From the cell containing the given text, extract its center point as [x, y] coordinate. 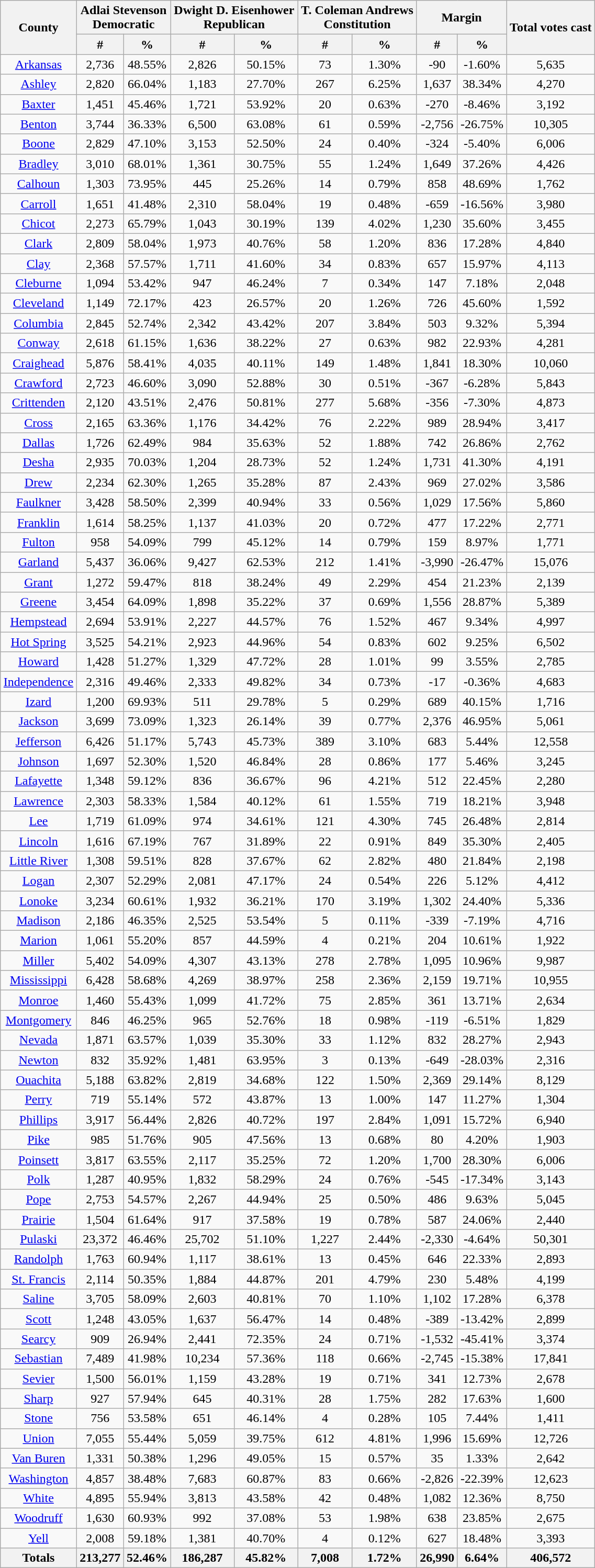
1,137 [203, 522]
0.73% [384, 682]
2.43% [384, 482]
572 [203, 1100]
1,183 [203, 84]
1,204 [203, 462]
49.46% [147, 682]
6.64% [482, 1558]
1,556 [437, 602]
55.44% [147, 1438]
389 [325, 741]
7.18% [482, 284]
4,857 [100, 1478]
22 [325, 841]
828 [203, 861]
58.41% [147, 363]
34.61% [266, 821]
Madison [39, 921]
37.67% [266, 861]
28.73% [266, 462]
3,699 [100, 721]
0.50% [384, 1199]
59.51% [147, 861]
0.77% [384, 721]
53.92% [266, 104]
Adlai StevensonDemocratic [124, 18]
40.31% [266, 1398]
958 [100, 542]
282 [437, 1398]
Craighead [39, 363]
745 [437, 821]
46.95% [482, 721]
1,043 [203, 223]
2,234 [100, 482]
41.30% [482, 462]
3,374 [551, 1339]
2.82% [384, 861]
1,099 [203, 1000]
3,143 [551, 1179]
587 [437, 1220]
38.24% [266, 582]
6.25% [384, 84]
Jackson [39, 721]
0.69% [384, 602]
9.25% [482, 642]
2,603 [203, 1299]
657 [437, 263]
0.34% [384, 284]
9.34% [482, 622]
40.12% [266, 801]
2,399 [203, 502]
5.48% [482, 1279]
Polk [39, 1179]
858 [437, 184]
742 [437, 443]
10.96% [482, 961]
41.48% [147, 204]
1,973 [203, 243]
Sevier [39, 1379]
48.69% [482, 184]
58 [325, 243]
1.72% [384, 1558]
Sharp [39, 1398]
965 [203, 1020]
58.09% [147, 1299]
0.21% [384, 941]
0.45% [384, 1259]
Hempstead [39, 622]
201 [325, 1279]
Saline [39, 1299]
13.71% [482, 1000]
28.87% [482, 602]
73.09% [147, 721]
0.91% [384, 841]
62 [325, 861]
1,829 [551, 1020]
57.94% [147, 1398]
1,411 [551, 1418]
Union [39, 1438]
2.22% [384, 423]
60.93% [147, 1518]
Perry [39, 1100]
Garland [39, 562]
3,705 [100, 1299]
984 [203, 443]
2,809 [100, 243]
Columbia [39, 323]
59.18% [147, 1538]
2.44% [384, 1239]
1,287 [100, 1179]
70 [325, 1299]
17.63% [482, 1398]
19.71% [482, 980]
Faulkner [39, 502]
2,814 [551, 821]
49.05% [266, 1458]
53.58% [147, 1418]
44.59% [266, 941]
467 [437, 622]
43.42% [266, 323]
17.56% [482, 502]
73.95% [147, 184]
69.93% [147, 702]
2,618 [100, 343]
985 [100, 1140]
2,159 [437, 980]
49.82% [266, 682]
-356 [437, 403]
12,623 [551, 1478]
177 [437, 761]
50.81% [266, 403]
47.10% [147, 144]
0.51% [384, 383]
4,997 [551, 622]
Sebastian [39, 1359]
2,369 [437, 1080]
-0.36% [482, 682]
-1,532 [437, 1339]
-13.42% [482, 1319]
46.14% [266, 1418]
Clay [39, 263]
-45.41% [482, 1339]
73 [325, 64]
11.27% [482, 1100]
54.21% [147, 642]
40.94% [266, 502]
1,832 [203, 1179]
4,873 [551, 403]
Margin [462, 18]
63.55% [147, 1159]
46.24% [266, 284]
1,381 [203, 1538]
55.14% [147, 1100]
63.57% [147, 1040]
3,948 [551, 801]
35.25% [266, 1159]
-8.46% [482, 104]
12.73% [482, 1379]
2,935 [100, 462]
Desha [39, 462]
Baxter [39, 104]
52.30% [147, 761]
58.29% [266, 1179]
267 [325, 84]
3,428 [100, 502]
2,342 [203, 323]
35.60% [482, 223]
0.59% [384, 124]
1,481 [203, 1060]
25 [325, 1199]
1,884 [203, 1279]
186,287 [203, 1558]
1,091 [437, 1120]
51.27% [147, 662]
12,726 [551, 1438]
61.64% [147, 1220]
Independence [39, 682]
10.61% [482, 941]
1,841 [437, 363]
2,943 [551, 1040]
50.15% [266, 64]
0.68% [384, 1140]
9,987 [551, 961]
58.33% [147, 801]
1.55% [384, 801]
5,188 [100, 1080]
6,502 [551, 642]
0.56% [384, 502]
1.30% [384, 64]
61.15% [147, 343]
-270 [437, 104]
-17 [437, 682]
1,651 [100, 204]
1,176 [203, 423]
-649 [437, 1060]
83 [325, 1478]
26.57% [266, 303]
992 [203, 1518]
60.94% [147, 1259]
683 [437, 741]
602 [437, 642]
68.01% [147, 164]
0.86% [384, 761]
17,841 [551, 1359]
982 [437, 343]
2.36% [384, 980]
-119 [437, 1020]
56.47% [266, 1319]
1,630 [100, 1518]
Monroe [39, 1000]
55.43% [147, 1000]
63.82% [147, 1080]
3,917 [100, 1120]
40.11% [266, 363]
2,405 [551, 841]
15.69% [482, 1438]
2,440 [551, 1220]
59.47% [147, 582]
5,045 [551, 1199]
2,694 [100, 622]
63.95% [266, 1060]
2,120 [100, 403]
12.36% [482, 1498]
44.96% [266, 642]
2,186 [100, 921]
3,980 [551, 204]
1,331 [100, 1458]
159 [437, 542]
3,393 [551, 1538]
47.72% [266, 662]
486 [437, 1199]
55.94% [147, 1498]
1,898 [203, 602]
46.25% [147, 1020]
44.87% [266, 1279]
Izard [39, 702]
0.57% [384, 1458]
26,990 [437, 1558]
1,323 [203, 721]
1,039 [203, 1040]
Mississippi [39, 980]
Calhoun [39, 184]
2,845 [100, 323]
21.84% [482, 861]
39.75% [266, 1438]
917 [203, 1220]
Pike [39, 1140]
5,635 [551, 64]
2,675 [551, 1518]
3,455 [551, 223]
35.28% [266, 482]
118 [325, 1359]
24.40% [482, 900]
9,427 [203, 562]
1,614 [100, 522]
213,277 [100, 1558]
1,763 [100, 1259]
Lonoke [39, 900]
2,280 [551, 781]
Ashley [39, 84]
3.84% [384, 323]
5,843 [551, 383]
Hot Spring [39, 642]
1.33% [482, 1458]
County [39, 27]
799 [203, 542]
43.51% [147, 403]
5,860 [551, 502]
197 [325, 1120]
5,876 [100, 363]
149 [325, 363]
2.85% [384, 1000]
638 [437, 1518]
0.12% [384, 1538]
0.13% [384, 1060]
26.14% [266, 721]
37.26% [482, 164]
30.75% [266, 164]
56.01% [147, 1379]
26.94% [147, 1339]
45.82% [266, 1558]
72.35% [266, 1339]
-339 [437, 921]
2,785 [551, 662]
-324 [437, 144]
43.13% [266, 961]
43.05% [147, 1319]
42 [325, 1498]
35.92% [147, 1060]
4,113 [551, 263]
1,451 [100, 104]
2,819 [203, 1080]
53.42% [147, 284]
2.78% [384, 961]
Bradley [39, 164]
54.57% [147, 1199]
2,753 [100, 1199]
7,489 [100, 1359]
40.95% [147, 1179]
1.01% [384, 662]
-28.03% [482, 1060]
-4.64% [482, 1239]
1,762 [551, 184]
0.11% [384, 921]
3,192 [551, 104]
27.70% [266, 84]
Randolph [39, 1259]
4.02% [384, 223]
2,771 [551, 522]
5,402 [100, 961]
2,678 [551, 1379]
-26.47% [482, 562]
4,683 [551, 682]
58.50% [147, 502]
37.58% [266, 1220]
Cross [39, 423]
0.78% [384, 1220]
4,895 [100, 1498]
Carroll [39, 204]
46.35% [147, 921]
29.78% [266, 702]
2,368 [100, 263]
1,248 [100, 1319]
5,394 [551, 323]
2,899 [551, 1319]
1,095 [437, 961]
Pope [39, 1199]
341 [437, 1379]
1,592 [551, 303]
Washington [39, 1478]
37.08% [266, 1518]
2,117 [203, 1159]
406,572 [551, 1558]
St. Francis [39, 1279]
Dallas [39, 443]
627 [437, 1538]
2.84% [384, 1120]
22.33% [482, 1259]
2,820 [100, 84]
10,234 [203, 1359]
0.98% [384, 1020]
1,230 [437, 223]
12,558 [551, 741]
230 [437, 1279]
818 [203, 582]
40.76% [266, 243]
4.81% [384, 1438]
1,636 [203, 343]
47.56% [266, 1140]
51.76% [147, 1140]
52.29% [147, 881]
51.17% [147, 741]
4,840 [551, 243]
35.22% [266, 602]
Fulton [39, 542]
41.60% [266, 263]
65.79% [147, 223]
226 [437, 881]
Cleveland [39, 303]
3,813 [203, 1498]
1,303 [100, 184]
1,272 [100, 582]
1,584 [203, 801]
-545 [437, 1179]
38.97% [266, 980]
-2,745 [437, 1359]
2,525 [203, 921]
2,762 [551, 443]
44.57% [266, 622]
969 [437, 482]
3,817 [100, 1159]
3,153 [203, 144]
23,372 [100, 1239]
Lafayette [39, 781]
207 [325, 323]
909 [100, 1339]
28.27% [482, 1040]
2,081 [203, 881]
8,750 [551, 1498]
47.17% [266, 881]
4,191 [551, 462]
3,454 [100, 602]
2,923 [203, 642]
6,378 [551, 1299]
72 [325, 1159]
122 [325, 1080]
5.46% [482, 761]
53 [325, 1518]
1,308 [100, 861]
7,683 [203, 1478]
26.86% [482, 443]
1.12% [384, 1040]
2,303 [100, 801]
35.63% [266, 443]
204 [437, 941]
66.04% [147, 84]
511 [203, 702]
1.75% [384, 1398]
Montgomery [39, 1020]
277 [325, 403]
1,265 [203, 482]
1,716 [551, 702]
-389 [437, 1319]
2,165 [100, 423]
258 [325, 980]
2,736 [100, 64]
4,035 [203, 363]
52.76% [266, 1020]
T. Coleman AndrewsConstitution [357, 18]
30.19% [266, 223]
1,600 [551, 1398]
1,200 [100, 702]
2,829 [100, 144]
4.20% [482, 1140]
4.30% [384, 821]
2,048 [551, 284]
43.87% [266, 1100]
1,304 [551, 1100]
0.28% [384, 1418]
46.60% [147, 383]
0.54% [384, 881]
67.19% [147, 841]
18 [325, 1020]
2,139 [551, 582]
46.46% [147, 1239]
-1.60% [482, 64]
1,302 [437, 900]
52.46% [147, 1558]
64.09% [147, 602]
212 [325, 562]
612 [325, 1438]
-7.19% [482, 921]
-2,826 [437, 1478]
10,305 [551, 124]
2,476 [203, 403]
50.35% [147, 1279]
Poinsett [39, 1159]
1,903 [551, 1140]
1,700 [437, 1159]
2,333 [203, 682]
2,893 [551, 1259]
-5.40% [482, 144]
1.00% [384, 1100]
2,267 [203, 1199]
3 [325, 1060]
52.88% [266, 383]
974 [203, 821]
3,744 [100, 124]
Nevada [39, 1040]
25,702 [203, 1239]
2,376 [437, 721]
26.48% [482, 821]
989 [437, 423]
1,460 [100, 1000]
5,336 [551, 900]
1.50% [384, 1080]
Greene [39, 602]
651 [203, 1418]
3,234 [100, 900]
645 [203, 1398]
36.33% [147, 124]
1.52% [384, 622]
27 [325, 343]
35 [437, 1458]
4.21% [384, 781]
53.91% [147, 622]
96 [325, 781]
3.10% [384, 741]
51.10% [266, 1239]
1,348 [100, 781]
1,731 [437, 462]
-3,990 [437, 562]
361 [437, 1000]
53.54% [266, 921]
-7.30% [482, 403]
170 [325, 900]
1,361 [203, 164]
38.61% [266, 1259]
55.20% [147, 941]
121 [325, 821]
8,129 [551, 1080]
Logan [39, 881]
62.53% [266, 562]
423 [203, 303]
Johnson [39, 761]
62.49% [147, 443]
-17.34% [482, 1179]
767 [203, 841]
56.44% [147, 1120]
3.19% [384, 900]
Totals [39, 1558]
2,634 [551, 1000]
1.88% [384, 443]
Conway [39, 343]
38.48% [147, 1478]
1,504 [100, 1220]
50,301 [551, 1239]
5,437 [100, 562]
927 [100, 1398]
15.72% [482, 1120]
-6.51% [482, 1020]
503 [437, 323]
40.70% [266, 1538]
2,114 [100, 1279]
6,500 [203, 124]
Scott [39, 1319]
22.93% [482, 343]
480 [437, 861]
105 [437, 1418]
40.72% [266, 1120]
41.72% [266, 1000]
15.97% [482, 263]
Total votes cast [551, 27]
Chicot [39, 223]
2,008 [100, 1538]
1,616 [100, 841]
1,296 [203, 1458]
Marion [39, 941]
1.10% [384, 1299]
45.60% [482, 303]
1,721 [203, 104]
-6.28% [482, 383]
49 [325, 582]
18.48% [482, 1538]
1,996 [437, 1438]
63.36% [147, 423]
38.34% [482, 84]
1,719 [100, 821]
Lawrence [39, 801]
3,417 [551, 423]
6,426 [100, 741]
24.06% [482, 1220]
5.12% [482, 881]
72.17% [147, 303]
1,871 [100, 1040]
45.46% [147, 104]
4,199 [551, 1279]
Boone [39, 144]
-659 [437, 204]
40.81% [266, 1299]
445 [203, 184]
4.79% [384, 1279]
46.84% [266, 761]
48.55% [147, 64]
4,269 [203, 980]
5,389 [551, 602]
Woodruff [39, 1518]
4,412 [551, 881]
55 [325, 164]
8.97% [482, 542]
3,010 [100, 164]
Jefferson [39, 741]
45.12% [266, 542]
45.73% [266, 741]
28.30% [482, 1159]
2,273 [100, 223]
Miller [39, 961]
Franklin [39, 522]
9.32% [482, 323]
Crittenden [39, 403]
43.58% [266, 1498]
44.94% [266, 1199]
1,329 [203, 662]
1.26% [384, 303]
5.44% [482, 741]
40.15% [482, 702]
0.29% [384, 702]
63.08% [266, 124]
512 [437, 781]
2,723 [100, 383]
5,743 [203, 741]
6,940 [551, 1120]
70.03% [147, 462]
41.98% [147, 1359]
10,060 [551, 363]
4,281 [551, 343]
-90 [437, 64]
Yell [39, 1538]
1,932 [203, 900]
Lee [39, 821]
50.38% [147, 1458]
Cleburne [39, 284]
1.98% [384, 1518]
58.25% [147, 522]
38.22% [266, 343]
1,029 [437, 502]
36.67% [266, 781]
139 [325, 223]
28.94% [482, 423]
3,586 [551, 482]
7 [325, 284]
3,090 [203, 383]
30 [325, 383]
36.21% [266, 900]
5.68% [384, 403]
21.23% [482, 582]
75 [325, 1000]
57.36% [266, 1359]
1,227 [325, 1239]
1.41% [384, 562]
15 [325, 1458]
52.50% [266, 144]
454 [437, 582]
17.22% [482, 522]
31.89% [266, 841]
22.45% [482, 781]
Prairie [39, 1220]
5,059 [203, 1438]
-26.75% [482, 124]
1,771 [551, 542]
4,716 [551, 921]
34.68% [266, 1080]
43.28% [266, 1379]
-2,330 [437, 1239]
726 [437, 303]
10,955 [551, 980]
2,307 [100, 881]
-16.56% [482, 204]
Arkansas [39, 64]
18.30% [482, 363]
2,198 [551, 861]
Lincoln [39, 841]
80 [437, 1140]
Searcy [39, 1339]
36.06% [147, 562]
1,082 [437, 1498]
Dwight D. EisenhowerRepublican [234, 18]
25.26% [266, 184]
2,642 [551, 1458]
62.30% [147, 482]
2.29% [384, 582]
689 [437, 702]
947 [203, 284]
1,428 [100, 662]
1,649 [437, 164]
4,426 [551, 164]
Grant [39, 582]
849 [437, 841]
7,008 [325, 1558]
4,307 [203, 961]
905 [203, 1140]
6,428 [100, 980]
54 [325, 642]
52.74% [147, 323]
99 [437, 662]
Benton [39, 124]
-22.39% [482, 1478]
1.48% [384, 363]
1,102 [437, 1299]
0.76% [384, 1179]
2,441 [203, 1339]
1,520 [203, 761]
Howard [39, 662]
3,525 [100, 642]
4,270 [551, 84]
87 [325, 482]
Van Buren [39, 1458]
1,500 [100, 1379]
-15.38% [482, 1359]
1,094 [100, 284]
1,061 [100, 941]
846 [100, 1020]
Crawford [39, 383]
Clark [39, 243]
2,227 [203, 622]
White [39, 1498]
9.63% [482, 1199]
60.61% [147, 900]
1,149 [100, 303]
278 [325, 961]
0.72% [384, 522]
857 [203, 941]
Drew [39, 482]
7,055 [100, 1438]
1,711 [203, 263]
7.44% [482, 1418]
Phillips [39, 1120]
1,117 [203, 1259]
58.68% [147, 980]
39 [325, 721]
18.21% [482, 801]
Little River [39, 861]
1,159 [203, 1379]
-367 [437, 383]
1,697 [100, 761]
1,922 [551, 941]
59.12% [147, 781]
Newton [39, 1060]
3.55% [482, 662]
27.02% [482, 482]
29.14% [482, 1080]
Ouachita [39, 1080]
41.03% [266, 522]
646 [437, 1259]
Stone [39, 1418]
0.40% [384, 144]
61.09% [147, 821]
15,076 [551, 562]
34.42% [266, 423]
Pulaski [39, 1239]
60.87% [266, 1478]
5,061 [551, 721]
477 [437, 522]
3,245 [551, 761]
-2,756 [437, 124]
2,310 [203, 204]
756 [100, 1418]
57.57% [147, 263]
23.85% [482, 1518]
37 [325, 602]
1,726 [100, 443]
